From the cell containing the given text, extract its center point as (x, y) coordinate. 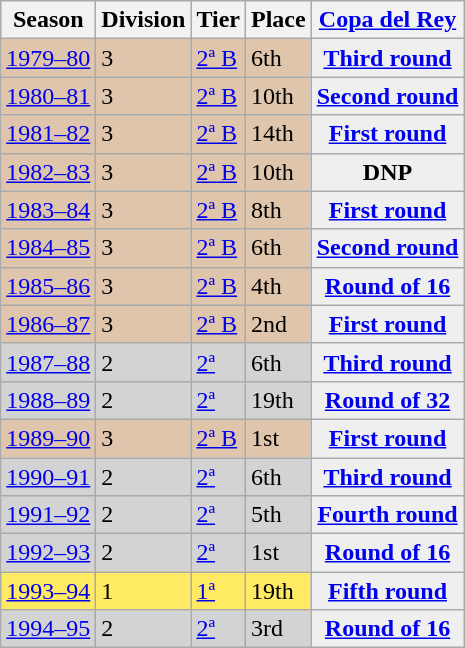
Place (279, 20)
1 (144, 591)
2nd (279, 324)
1988–89 (48, 400)
1982–83 (48, 172)
Copa del Rey (388, 20)
14th (279, 134)
Tier (218, 20)
1993–94 (48, 591)
1985–86 (48, 286)
1990–91 (48, 477)
Fourth round (388, 515)
4th (279, 286)
Fifth round (388, 591)
1991–92 (48, 515)
1980–81 (48, 96)
1994–95 (48, 629)
8th (279, 210)
Round of 32 (388, 400)
1979–80 (48, 58)
Division (144, 20)
DNP (388, 172)
1981–82 (48, 134)
1987–88 (48, 362)
1992–93 (48, 553)
1983–84 (48, 210)
Season (48, 20)
1986–87 (48, 324)
1989–90 (48, 438)
5th (279, 515)
3rd (279, 629)
1984–85 (48, 248)
1ª (218, 591)
